Scan for the cell matching the given text and deliver its (X, Y) coordinate at center. 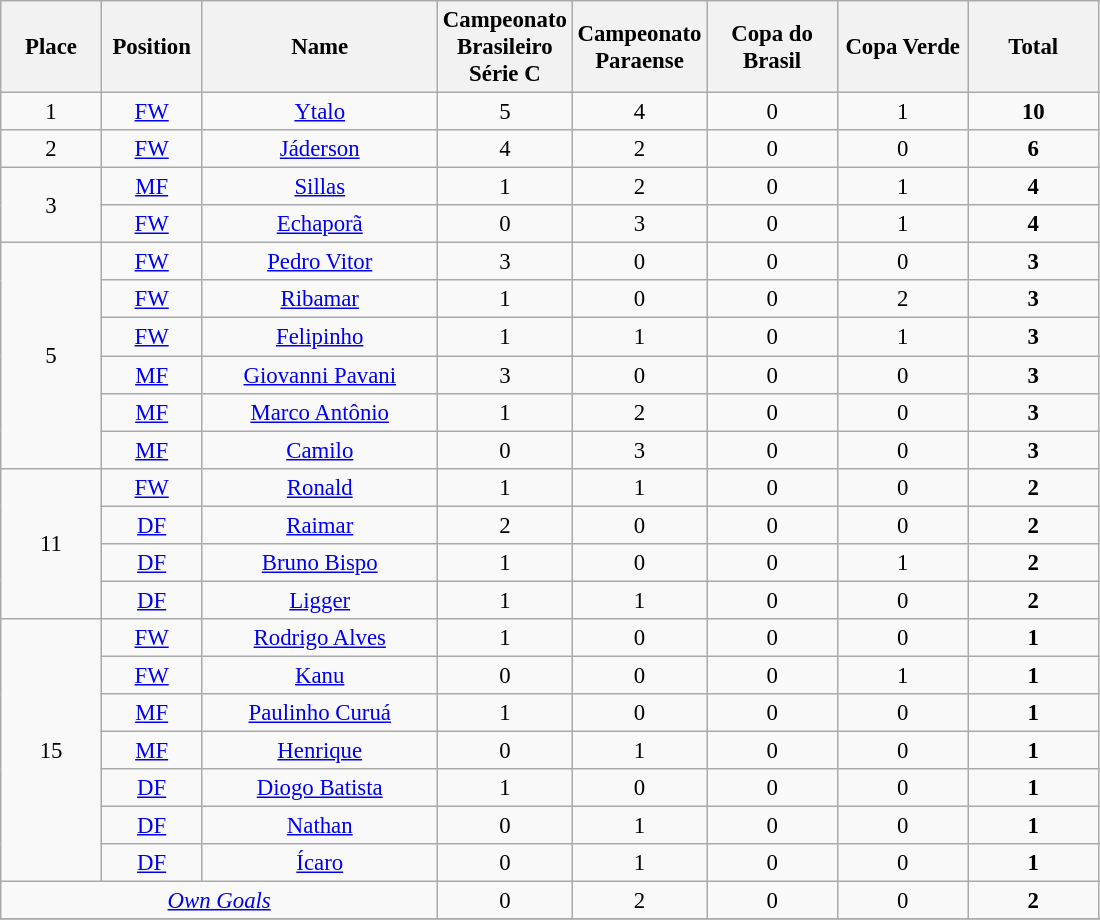
Sillas (320, 187)
11 (52, 543)
Ligger (320, 600)
Ícaro (320, 863)
Kanu (320, 675)
Jáderson (320, 149)
Felipinho (320, 337)
Campeonato Paraense (640, 47)
Ribamar (320, 299)
Diogo Batista (320, 788)
10 (1034, 112)
Giovanni Pavani (320, 375)
Camilo (320, 450)
Nathan (320, 826)
Bruno Bispo (320, 563)
Paulinho Curuá (320, 713)
Henrique (320, 751)
6 (1034, 149)
Copa do Brasil (772, 47)
Name (320, 47)
Position (152, 47)
Echaporã (320, 224)
Ronald (320, 487)
15 (52, 750)
Total (1034, 47)
Raimar (320, 525)
Campeonato Brasileiro Série C (506, 47)
Marco Antônio (320, 412)
Ytalo (320, 112)
Place (52, 47)
Copa Verde (902, 47)
Pedro Vitor (320, 262)
Rodrigo Alves (320, 638)
Own Goals (220, 901)
